Find where the given text appears and provide that cell's center as (X, Y) coordinate. 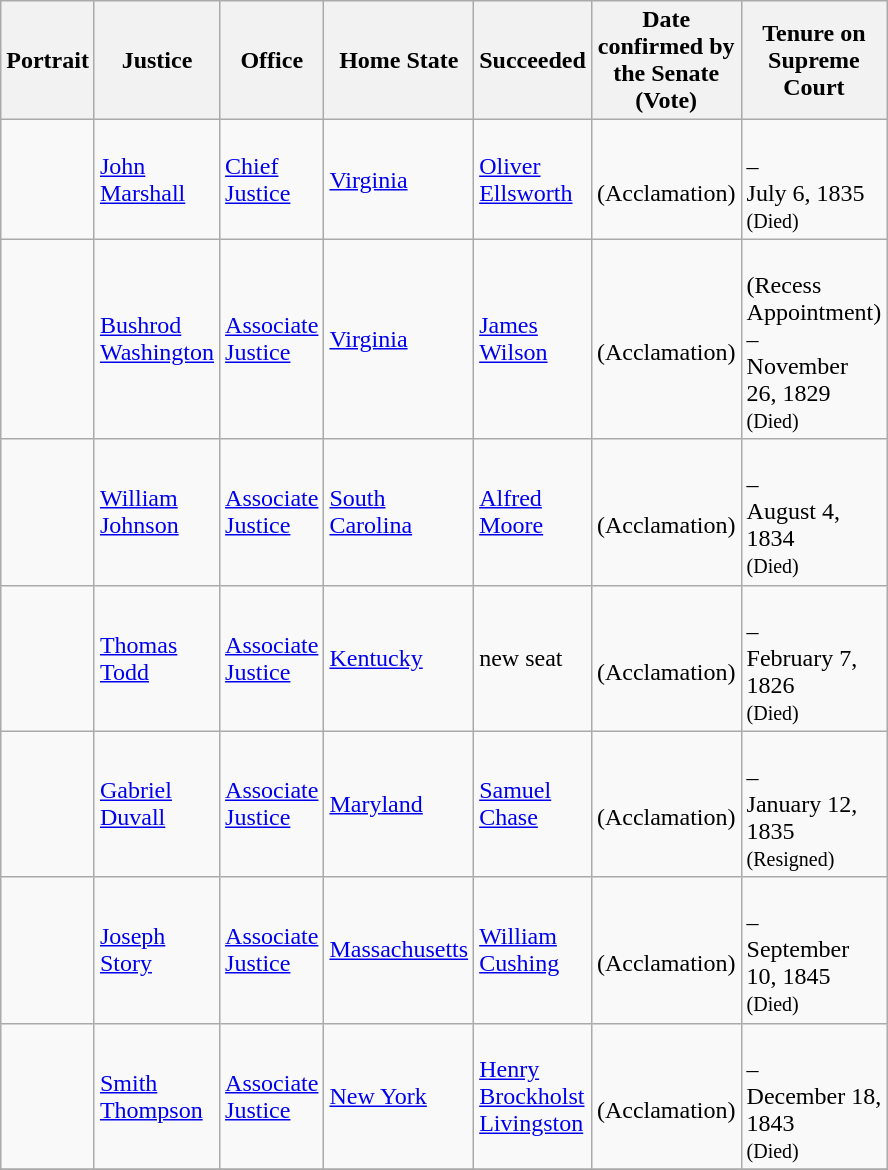
New York (399, 1096)
Home State (399, 60)
South Carolina (399, 512)
(Recess Appointment)–November 26, 1829(Died) (814, 339)
Office (272, 60)
Date confirmed by the Senate(Vote) (666, 60)
Succeeded (533, 60)
James Wilson (533, 339)
William Johnson (156, 512)
Gabriel Duvall (156, 804)
–September 10, 1845(Died) (814, 950)
Oliver Ellsworth (533, 180)
new seat (533, 658)
–January 12, 1835(Resigned) (814, 804)
–December 18, 1843(Died) (814, 1096)
Smith Thompson (156, 1096)
John Marshall (156, 180)
Justice (156, 60)
–July 6, 1835(Died) (814, 180)
Maryland (399, 804)
Massachusetts (399, 950)
Chief Justice (272, 180)
Joseph Story (156, 950)
Bushrod Washington (156, 339)
William Cushing (533, 950)
Portrait (48, 60)
Henry Brockholst Livingston (533, 1096)
–February 7, 1826(Died) (814, 658)
Alfred Moore (533, 512)
Samuel Chase (533, 804)
Kentucky (399, 658)
Thomas Todd (156, 658)
Tenure on Supreme Court (814, 60)
–August 4, 1834(Died) (814, 512)
